Return the (x, y) coordinate for the center point of the cell that contains the specified text.  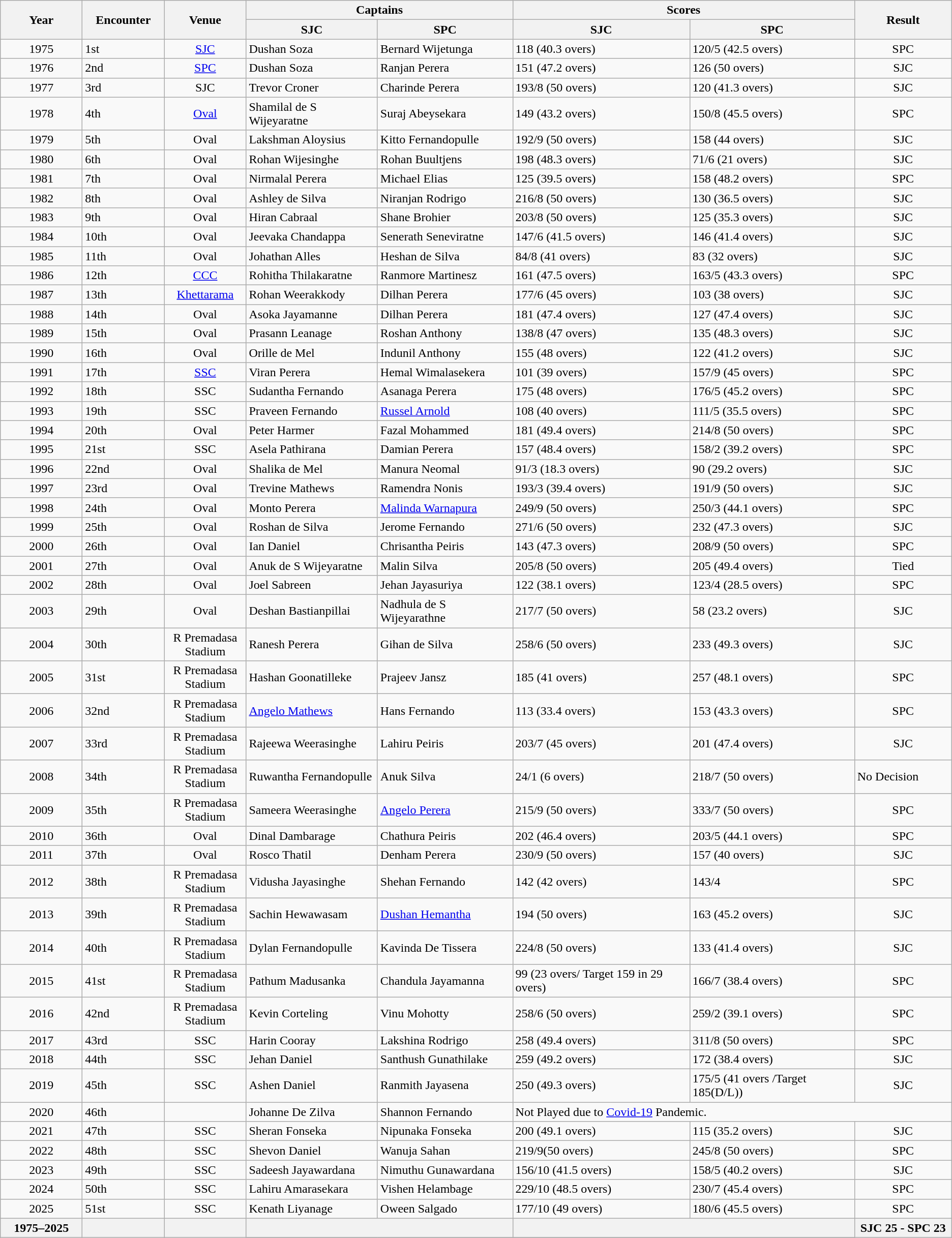
1995 (42, 449)
46th (123, 1112)
41st (123, 980)
Shevon Daniel (312, 1151)
133 (41.4 overs) (772, 948)
185 (41 overs) (601, 677)
Heshan de Silva (445, 256)
1992 (42, 391)
1980 (42, 159)
Ranjan Perera (445, 68)
1983 (42, 217)
Captains (379, 10)
146 (41.4 overs) (772, 236)
Not Played due to Covid-19 Pandemic. (732, 1112)
Ashley de Silva (312, 198)
Roshan de Silva (312, 527)
44th (123, 1060)
125 (39.5 overs) (601, 178)
39th (123, 914)
1975 (42, 49)
333/7 (50 overs) (772, 809)
19th (123, 411)
Nadhula de S Wijeyarathne (445, 611)
Result (903, 20)
175/5 (41 overs /Target 185(D/L)) (772, 1086)
91/3 (18.3 overs) (601, 469)
172 (38.4 overs) (772, 1060)
Sudantha Fernando (312, 391)
2019 (42, 1086)
51st (123, 1209)
2001 (42, 566)
Chandula Jayamanna (445, 980)
Malinda Warnapura (445, 507)
36th (123, 836)
205 (49.4 overs) (772, 566)
180/6 (45.5 overs) (772, 1209)
1999 (42, 527)
161 (47.5 overs) (601, 276)
Rohitha Thilakaratne (312, 276)
Nipunaka Fonseka (445, 1131)
214/8 (50 overs) (772, 430)
84/8 (41 overs) (601, 256)
176/5 (45.2 overs) (772, 391)
205/8 (50 overs) (601, 566)
45th (123, 1086)
2007 (42, 743)
203/5 (44.1 overs) (772, 836)
Rohan Weerakkody (312, 295)
203/7 (45 overs) (601, 743)
215/9 (50 overs) (601, 809)
181 (47.4 overs) (601, 314)
115 (35.2 overs) (772, 1131)
No Decision (903, 777)
Indunil Anthony (445, 353)
Vidusha Jayasinghe (312, 882)
120 (41.3 overs) (772, 87)
Sadeesh Jayawardana (312, 1170)
5th (123, 140)
16th (123, 353)
Senerath Seneviratne (445, 236)
Jerome Fernando (445, 527)
2014 (42, 948)
216/8 (50 overs) (601, 198)
2013 (42, 914)
40th (123, 948)
1975–2025 (42, 1228)
101 (39 overs) (601, 372)
33rd (123, 743)
Fazal Mohammed (445, 430)
217/7 (50 overs) (601, 611)
18th (123, 391)
1989 (42, 334)
17th (123, 372)
2023 (42, 1170)
Angelo Mathews (312, 711)
Trevor Croner (312, 87)
Santhush Gunathilake (445, 1060)
153 (43.3 overs) (772, 711)
193/3 (39.4 overs) (601, 488)
Khettarama (205, 295)
127 (47.4 overs) (772, 314)
31st (123, 677)
14th (123, 314)
Nimuthu Gunawardana (445, 1170)
1997 (42, 488)
257 (48.1 overs) (772, 677)
Pathum Madusanka (312, 980)
Sachin Hewawasam (312, 914)
Hashan Goonatilleke (312, 677)
249/9 (50 overs) (601, 507)
Praveen Fernando (312, 411)
32nd (123, 711)
2021 (42, 1131)
Ranmore Martinesz (445, 276)
22nd (123, 469)
158/5 (40.2 overs) (772, 1170)
50th (123, 1189)
229/10 (48.5 overs) (601, 1189)
21st (123, 449)
Roshan Anthony (445, 334)
Scores (683, 10)
149 (43.2 overs) (601, 114)
CCC (205, 276)
Ramendra Nonis (445, 488)
Denham Perera (445, 855)
Niranjan Rodrigo (445, 198)
177/10 (49 overs) (601, 1209)
108 (40 overs) (601, 411)
Angelo Perera (445, 809)
2016 (42, 1014)
Encounter (123, 20)
193/8 (50 overs) (601, 87)
Rajeewa Weerasinghe (312, 743)
Harin Cooray (312, 1040)
135 (48.3 overs) (772, 334)
1985 (42, 256)
Jeevaka Chandappa (312, 236)
Venue (205, 20)
2011 (42, 855)
13th (123, 295)
130 (36.5 overs) (772, 198)
Hans Fernando (445, 711)
Shannon Fernando (445, 1112)
Rosco Thatil (312, 855)
9th (123, 217)
1982 (42, 198)
175 (48 overs) (601, 391)
143 (47.3 overs) (601, 546)
250 (49.3 overs) (601, 1086)
259 (49.2 overs) (601, 1060)
10th (123, 236)
Ian Daniel (312, 546)
224/8 (50 overs) (601, 948)
2006 (42, 711)
Malin Silva (445, 566)
Rohan Buultjens (445, 159)
42nd (123, 1014)
29th (123, 611)
143/4 (772, 882)
157/9 (45 overs) (772, 372)
2015 (42, 980)
11th (123, 256)
2005 (42, 677)
258 (49.4 overs) (601, 1040)
37th (123, 855)
233 (49.3 overs) (772, 645)
SJC 25 - SPC 23 (903, 1228)
1987 (42, 295)
Chathura Peiris (445, 836)
208/9 (50 overs) (772, 546)
26th (123, 546)
157 (48.4 overs) (601, 449)
Wanuja Sahan (445, 1151)
Damian Perera (445, 449)
158 (48.2 overs) (772, 178)
4th (123, 114)
15th (123, 334)
Asoka Jayamanne (312, 314)
48th (123, 1151)
2002 (42, 585)
Hiran Cabraal (312, 217)
28th (123, 585)
Orille de Mel (312, 353)
Dylan Fernandopulle (312, 948)
47th (123, 1131)
230/7 (45.4 overs) (772, 1189)
177/6 (45 overs) (601, 295)
Deshan Bastianpillai (312, 611)
218/7 (50 overs) (772, 777)
2009 (42, 809)
Dinal Dambarage (312, 836)
138/8 (47 overs) (601, 334)
Vinu Mohotty (445, 1014)
198 (48.3 overs) (601, 159)
Chrisantha Peiris (445, 546)
2020 (42, 1112)
150/8 (45.5 overs) (772, 114)
192/9 (50 overs) (601, 140)
83 (32 overs) (772, 256)
49th (123, 1170)
120/5 (42.5 overs) (772, 49)
219/9(50 overs) (601, 1151)
38th (123, 882)
Kitto Fernandopulle (445, 140)
147/6 (41.5 overs) (601, 236)
Viran Perera (312, 372)
Oween Salgado (445, 1209)
2003 (42, 611)
90 (29.2 overs) (772, 469)
Suraj Abeysekara (445, 114)
Ranmith Jayasena (445, 1086)
Shehan Fernando (445, 882)
Lakshman Aloysius (312, 140)
Ruwantha Fernandopulle (312, 777)
194 (50 overs) (601, 914)
201 (47.4 overs) (772, 743)
23rd (123, 488)
232 (47.3 overs) (772, 527)
Vishen Helambage (445, 1189)
Charinde Perera (445, 87)
Kevin Corteling (312, 1014)
Sameera Weerasinghe (312, 809)
1988 (42, 314)
25th (123, 527)
122 (38.1 overs) (601, 585)
2018 (42, 1060)
1996 (42, 469)
1984 (42, 236)
Dushan Hemantha (445, 914)
163/5 (43.3 overs) (772, 276)
202 (46.4 overs) (601, 836)
158 (44 overs) (772, 140)
311/8 (50 overs) (772, 1040)
Lakshina Rodrigo (445, 1040)
Kavinda De Tissera (445, 948)
2008 (42, 777)
157 (40 overs) (772, 855)
1978 (42, 114)
142 (42 overs) (601, 882)
Gihan de Silva (445, 645)
Monto Perera (312, 507)
158/2 (39.2 overs) (772, 449)
Nirmalal Perera (312, 178)
1986 (42, 276)
8th (123, 198)
Manura Neomal (445, 469)
2022 (42, 1151)
200 (49.1 overs) (601, 1131)
Jehan Daniel (312, 1060)
30th (123, 645)
111/5 (35.5 overs) (772, 411)
Peter Harmer (312, 430)
Ranesh Perera (312, 645)
Joel Sabreen (312, 585)
Kenath Liyanage (312, 1209)
191/9 (50 overs) (772, 488)
230/9 (50 overs) (601, 855)
151 (47.2 overs) (601, 68)
156/10 (41.5 overs) (601, 1170)
Lahiru Peiris (445, 743)
Anuk de S Wijeyaratne (312, 566)
1998 (42, 507)
Sheran Fonseka (312, 1131)
27th (123, 566)
1981 (42, 178)
34th (123, 777)
113 (33.4 overs) (601, 711)
123/4 (28.5 overs) (772, 585)
3rd (123, 87)
24th (123, 507)
24/1 (6 overs) (601, 777)
Year (42, 20)
Trevine Mathews (312, 488)
203/8 (50 overs) (601, 217)
259/2 (39.1 overs) (772, 1014)
126 (50 overs) (772, 68)
Rohan Wijesinghe (312, 159)
7th (123, 178)
2024 (42, 1189)
118 (40.3 overs) (601, 49)
1977 (42, 87)
43rd (123, 1040)
Prasann Leanage (312, 334)
125 (35.3 overs) (772, 217)
Tied (903, 566)
Prajeev Jansz (445, 677)
1976 (42, 68)
2nd (123, 68)
2004 (42, 645)
Bernard Wijetunga (445, 49)
Johathan Alles (312, 256)
1990 (42, 353)
Shalika de Mel (312, 469)
Lahiru Amarasekara (312, 1189)
103 (38 overs) (772, 295)
271/6 (50 overs) (601, 527)
2025 (42, 1209)
Hemal Wimalasekera (445, 372)
Jehan Jayasuriya (445, 585)
2012 (42, 882)
163 (45.2 overs) (772, 914)
Anuk Silva (445, 777)
1993 (42, 411)
122 (41.2 overs) (772, 353)
2010 (42, 836)
Ashen Daniel (312, 1086)
Shamilal de S Wijeyaratne (312, 114)
2017 (42, 1040)
Shane Brohier (445, 217)
71/6 (21 overs) (772, 159)
58 (23.2 overs) (772, 611)
35th (123, 809)
Russel Arnold (445, 411)
Asela Pathirana (312, 449)
1st (123, 49)
6th (123, 159)
Michael Elias (445, 178)
Johanne De Zilva (312, 1112)
99 (23 overs/ Target 159 in 29 overs) (601, 980)
Asanaga Perera (445, 391)
166/7 (38.4 overs) (772, 980)
20th (123, 430)
181 (49.4 overs) (601, 430)
155 (48 overs) (601, 353)
1994 (42, 430)
245/8 (50 overs) (772, 1151)
1991 (42, 372)
1979 (42, 140)
12th (123, 276)
2000 (42, 546)
250/3 (44.1 overs) (772, 507)
